Return (x, y) of the center of cell containing provided text 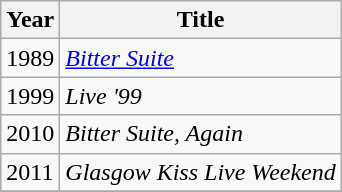
Live '99 (200, 96)
Year (30, 20)
2010 (30, 134)
Glasgow Kiss Live Weekend (200, 172)
2011 (30, 172)
1989 (30, 58)
Bitter Suite, Again (200, 134)
1999 (30, 96)
Title (200, 20)
Bitter Suite (200, 58)
